From the cell containing the given text, extract its center point as (x, y) coordinate. 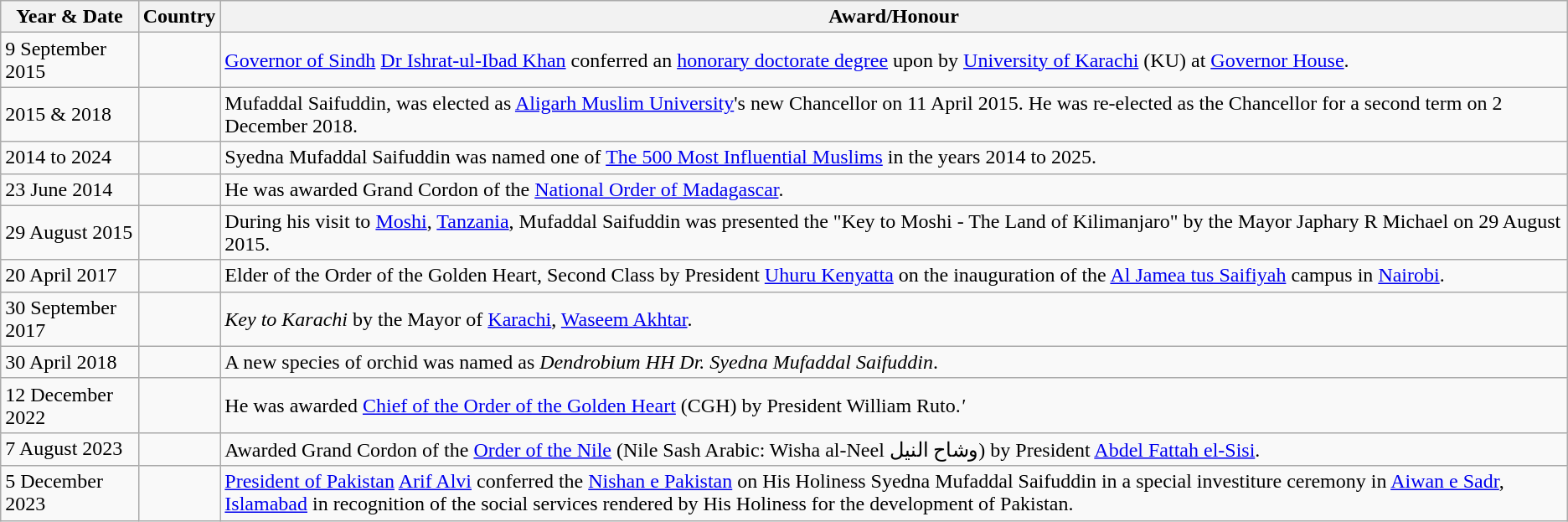
12 December 2022 (70, 406)
Awarded Grand Cordon of the Order of the Nile (Nile Sash Arabic: Wisha al-Neel وشاح النيل) by President Abdel Fattah el-Sisi. (894, 449)
7 August 2023 (70, 449)
30 September 2017 (70, 318)
29 August 2015 (70, 233)
Country (179, 17)
9 September 2015 (70, 60)
2014 to 2024 (70, 158)
5 December 2023 (70, 493)
2015 & 2018 (70, 114)
He was awarded Chief of the Order of the Golden Heart (CGH) by President William Ruto.' (894, 406)
23 June 2014 (70, 189)
He was awarded Grand Cordon of the National Order of Madagascar. (894, 189)
Elder of the Order of the Golden Heart, Second Class by President Uhuru Kenyatta on the inauguration of the Al Jamea tus Saifiyah campus in Nairobi. (894, 276)
Year & Date (70, 17)
20 April 2017 (70, 276)
30 April 2018 (70, 362)
A new species of orchid was named as Dendrobium HH Dr. Syedna Mufaddal Saifuddin. (894, 362)
Award/Honour (894, 17)
Syedna Mufaddal Saifuddin was named one of The 500 Most Influential Muslims in the years 2014 to 2025. (894, 158)
Governor of Sindh Dr Ishrat-ul-Ibad Khan conferred an honorary doctorate degree upon by University of Karachi (KU) at Governor House. (894, 60)
Key to Karachi by the Mayor of Karachi, Waseem Akhtar. (894, 318)
